From the cell containing the given text, extract its center point as [X, Y] coordinate. 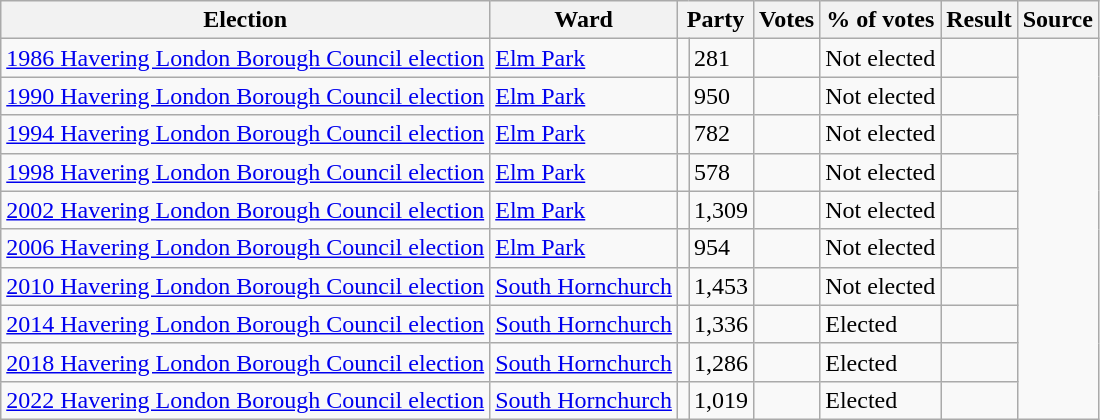
Election [246, 20]
782 [720, 134]
2010 Havering London Borough Council election [246, 286]
1,019 [720, 400]
950 [720, 96]
2002 Havering London Borough Council election [246, 210]
1,336 [720, 324]
2014 Havering London Borough Council election [246, 324]
281 [720, 58]
2022 Havering London Borough Council election [246, 400]
Votes [787, 20]
1986 Havering London Borough Council election [246, 58]
Source [1058, 20]
1,453 [720, 286]
Result [979, 20]
1998 Havering London Borough Council election [246, 172]
Ward [584, 20]
Party [715, 20]
2006 Havering London Borough Council election [246, 248]
1,286 [720, 362]
1990 Havering London Borough Council election [246, 96]
1994 Havering London Borough Council election [246, 134]
954 [720, 248]
1,309 [720, 210]
2018 Havering London Borough Council election [246, 362]
578 [720, 172]
% of votes [880, 20]
